Extract the [X, Y] coordinate from the center of the cell holding the provided text.  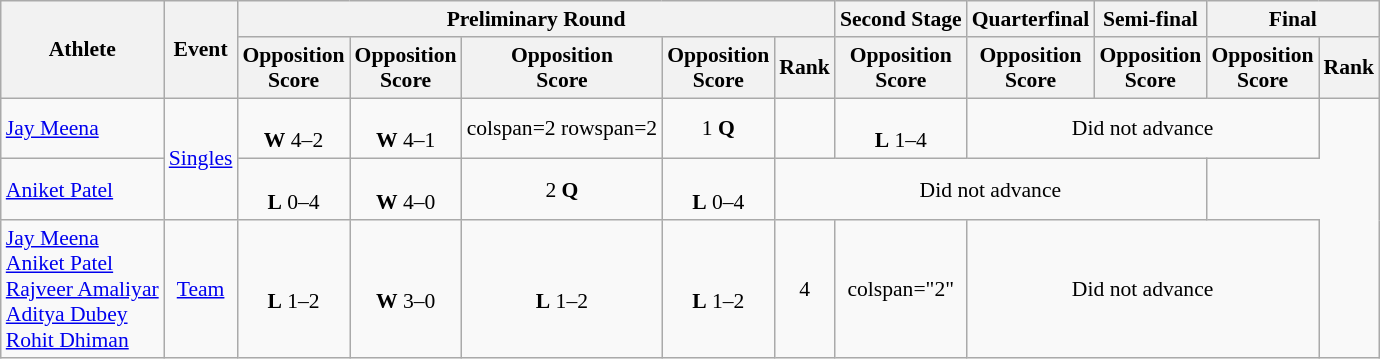
Quarterfinal [1031, 19]
Event [201, 50]
W 4–1 [406, 128]
Final [1292, 19]
Singles [201, 159]
1 Q [718, 128]
W 4–2 [293, 128]
Second Stage [901, 19]
colspan="2" [901, 289]
Jay Meena [82, 128]
colspan=2 rowspan=2 [562, 128]
W 3–0 [406, 289]
4 [804, 289]
W 4–0 [406, 190]
Preliminary Round [536, 19]
Athlete [82, 50]
Aniket Patel [82, 190]
L 1–4 [901, 128]
Semi-final [1150, 19]
Jay MeenaAniket PatelRajveer AmaliyarAditya DubeyRohit Dhiman [82, 289]
Team [201, 289]
2 Q [562, 190]
